Extract the (X, Y) coordinate from the center of the cell holding the provided text.  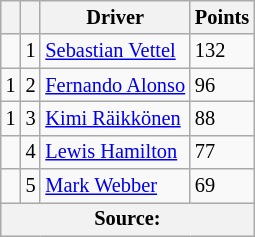
Kimi Räikkönen (115, 118)
96 (222, 85)
Driver (115, 17)
2 (31, 85)
Mark Webber (115, 186)
Lewis Hamilton (115, 152)
4 (31, 152)
5 (31, 186)
132 (222, 51)
Source: (128, 219)
88 (222, 118)
Points (222, 17)
Sebastian Vettel (115, 51)
69 (222, 186)
Fernando Alonso (115, 85)
3 (31, 118)
77 (222, 152)
